Extract the [x, y] coordinate from the center of the cell holding the provided text.  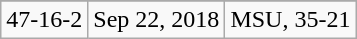
MSU, 35-21 [290, 20]
47-16-2 [44, 20]
Sep 22, 2018 [156, 20]
